For the text-containing cell, return its midpoint in (x, y) coordinate format. 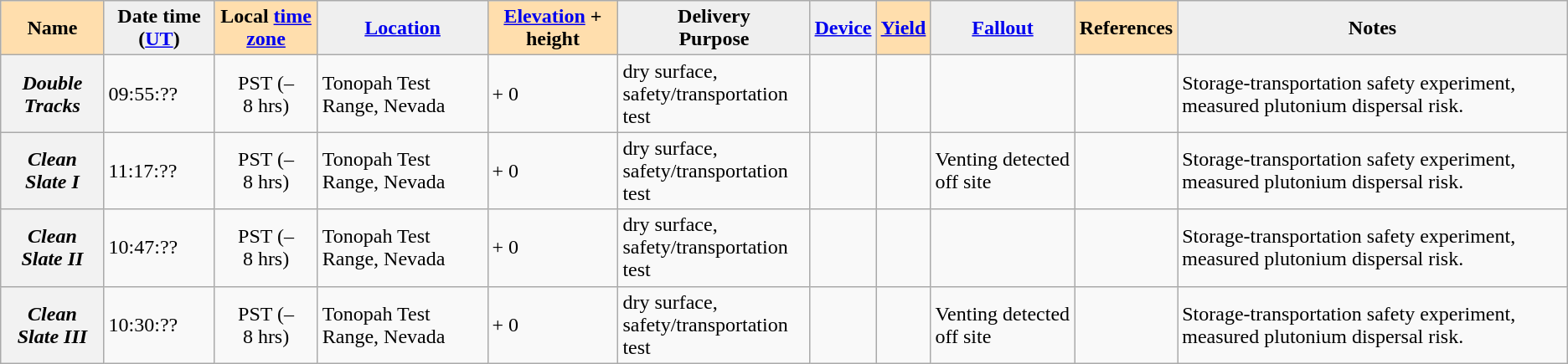
Notes (1373, 28)
10:47:?? (159, 248)
Yield (903, 28)
References (1126, 28)
Clean Slate I (52, 171)
Location (402, 28)
Delivery Purpose (714, 28)
10:30:?? (159, 325)
Local time zone (266, 28)
Clean Slate II (52, 248)
Clean Slate III (52, 325)
Double Tracks (52, 94)
11:17:?? (159, 171)
Fallout (1003, 28)
09:55:?? (159, 94)
Elevation + height (553, 28)
Device (843, 28)
Date time (UT) (159, 28)
Name (52, 28)
